Scan for the cell matching the given text and deliver its (x, y) coordinate at center. 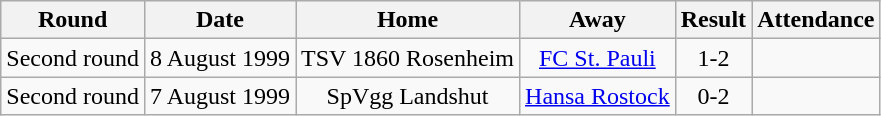
Away (598, 20)
8 August 1999 (220, 58)
TSV 1860 Rosenheim (408, 58)
Round (73, 20)
Attendance (816, 20)
1-2 (713, 58)
SpVgg Landshut (408, 96)
Date (220, 20)
Home (408, 20)
Hansa Rostock (598, 96)
FC St. Pauli (598, 58)
0-2 (713, 96)
7 August 1999 (220, 96)
Result (713, 20)
